From the cell containing the given text, extract its center point as (X, Y) coordinate. 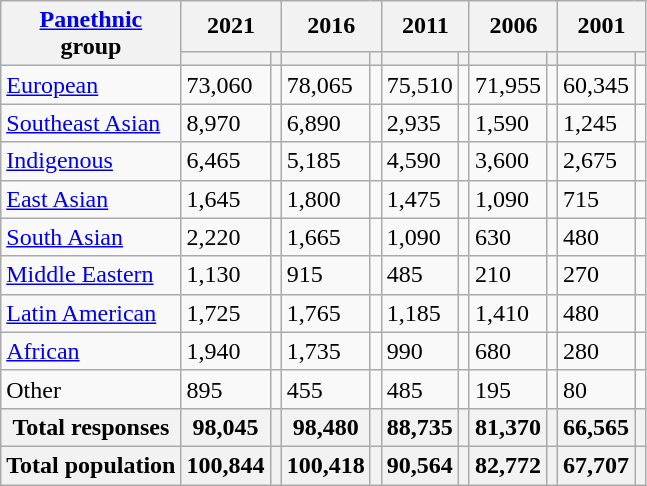
915 (326, 275)
88,735 (420, 427)
71,955 (508, 85)
270 (596, 275)
2,220 (226, 237)
2011 (425, 26)
2006 (513, 26)
1,130 (226, 275)
73,060 (226, 85)
Total population (91, 465)
1,800 (326, 199)
280 (596, 351)
990 (420, 351)
1,245 (596, 123)
1,475 (420, 199)
895 (226, 389)
78,065 (326, 85)
2,935 (420, 123)
2016 (331, 26)
80 (596, 389)
1,735 (326, 351)
81,370 (508, 427)
5,185 (326, 161)
195 (508, 389)
1,185 (420, 313)
98,045 (226, 427)
680 (508, 351)
Other (91, 389)
66,565 (596, 427)
8,970 (226, 123)
1,725 (226, 313)
2001 (602, 26)
2,675 (596, 161)
1,590 (508, 123)
Middle Eastern (91, 275)
Latin American (91, 313)
South Asian (91, 237)
2021 (231, 26)
90,564 (420, 465)
100,844 (226, 465)
Southeast Asian (91, 123)
East Asian (91, 199)
1,645 (226, 199)
6,890 (326, 123)
210 (508, 275)
4,590 (420, 161)
630 (508, 237)
98,480 (326, 427)
1,665 (326, 237)
6,465 (226, 161)
European (91, 85)
82,772 (508, 465)
60,345 (596, 85)
100,418 (326, 465)
75,510 (420, 85)
African (91, 351)
Total responses (91, 427)
Panethnicgroup (91, 34)
1,410 (508, 313)
1,765 (326, 313)
455 (326, 389)
3,600 (508, 161)
Indigenous (91, 161)
715 (596, 199)
67,707 (596, 465)
1,940 (226, 351)
